Identify which cell holds the provided text, then report its [x, y] central coordinate. 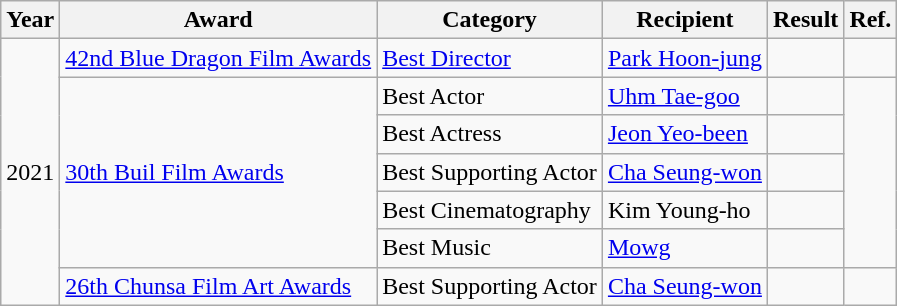
Best Actor [490, 96]
42nd Blue Dragon Film Awards [218, 58]
Best Director [490, 58]
Year [30, 20]
Best Music [490, 248]
Uhm Tae-goo [684, 96]
Best Cinematography [490, 210]
26th Chunsa Film Art Awards [218, 286]
2021 [30, 172]
Category [490, 20]
Kim Young-ho [684, 210]
Jeon Yeo-been [684, 134]
Best Actress [490, 134]
Award [218, 20]
Park Hoon-jung [684, 58]
30th Buil Film Awards [218, 172]
Mowg [684, 248]
Ref. [870, 20]
Recipient [684, 20]
Result [805, 20]
